For the text-containing cell, return its midpoint in [X, Y] coordinate format. 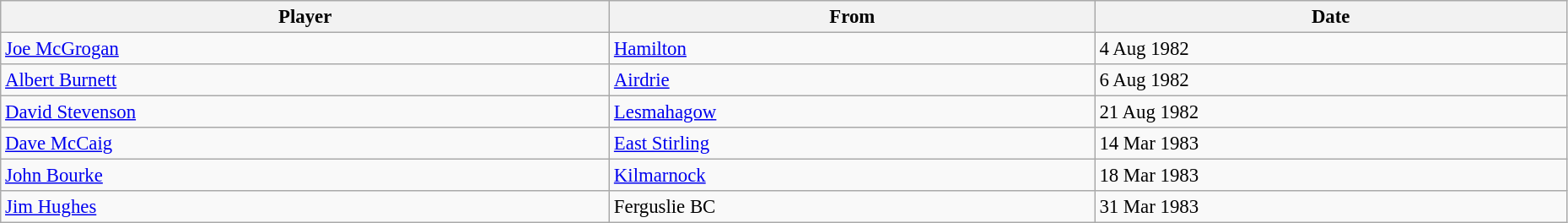
18 Mar 1983 [1331, 176]
Albert Burnett [305, 80]
Player [305, 17]
John Bourke [305, 176]
6 Aug 1982 [1331, 80]
Joe McGrogan [305, 49]
Kilmarnock [853, 176]
Date [1331, 17]
Lesmahagow [853, 112]
Jim Hughes [305, 207]
14 Mar 1983 [1331, 144]
Hamilton [853, 49]
Ferguslie BC [853, 207]
31 Mar 1983 [1331, 207]
East Stirling [853, 144]
David Stevenson [305, 112]
4 Aug 1982 [1331, 49]
Dave McCaig [305, 144]
From [853, 17]
21 Aug 1982 [1331, 112]
Airdrie [853, 80]
